Capture the cell that displays the provided text and extract its (X, Y) central coordinate. 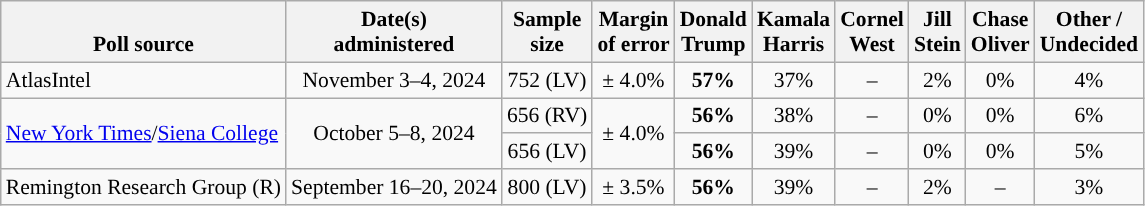
Date(s)administered (394, 32)
656 (RV) (548, 116)
AtlasIntel (144, 80)
38% (794, 116)
September 16–20, 2024 (394, 187)
656 (LV) (548, 152)
752 (LV) (548, 80)
Remington Research Group (R) (144, 187)
JillStein (938, 32)
KamalaHarris (794, 32)
6% (1089, 116)
800 (LV) (548, 187)
ChaseOliver (1000, 32)
DonaldTrump (714, 32)
Poll source (144, 32)
New York Times/Siena College (144, 134)
4% (1089, 80)
57% (714, 80)
November 3–4, 2024 (394, 80)
5% (1089, 152)
October 5–8, 2024 (394, 134)
Other /Undecided (1089, 32)
3% (1089, 187)
CornelWest (872, 32)
Samplesize (548, 32)
Marginof error (633, 32)
± 3.5% (633, 187)
37% (794, 80)
